Search for the cell housing the specified text and yield its (x, y) center coordinate. 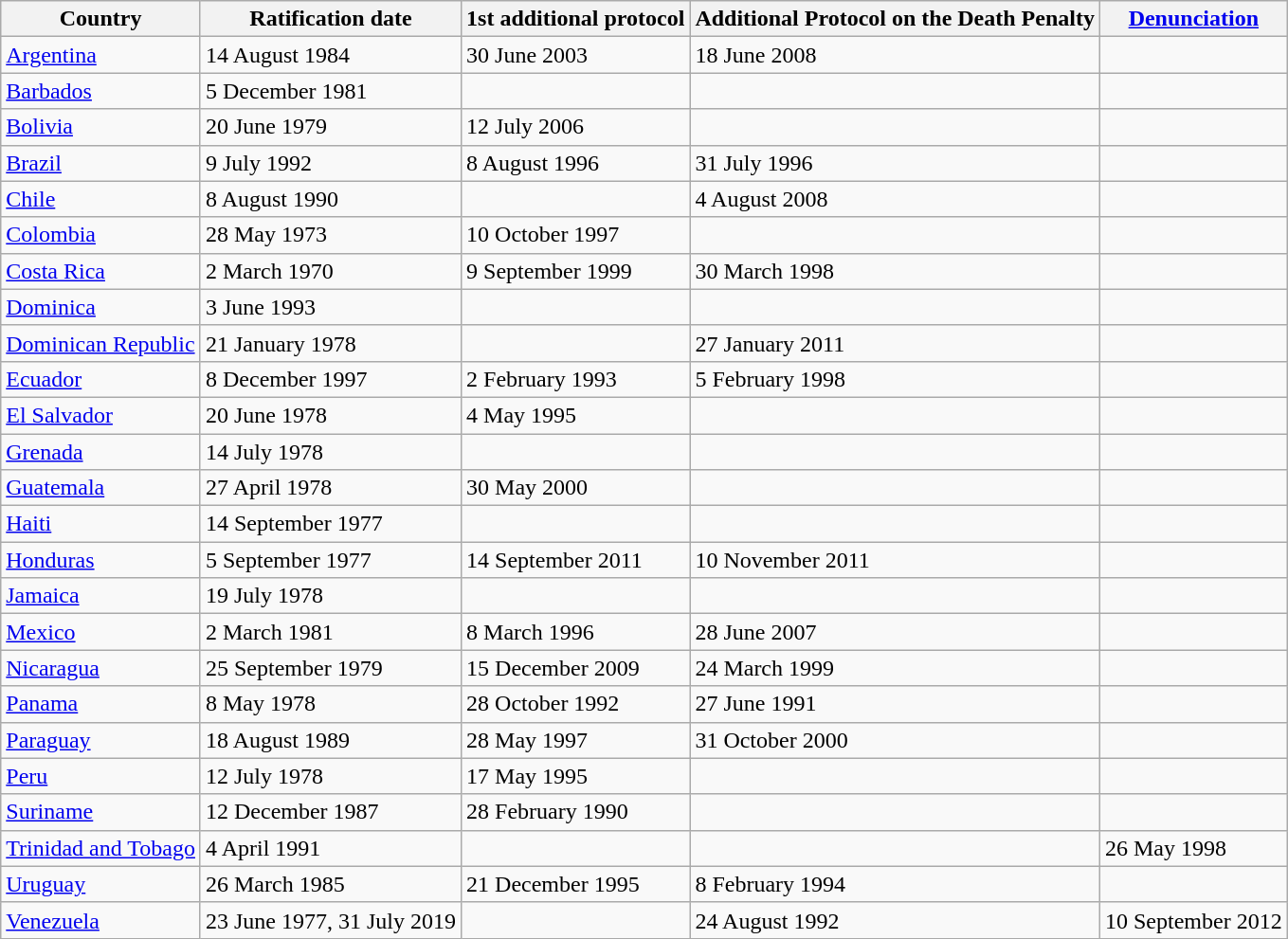
8 February 1994 (895, 884)
8 May 1978 (330, 704)
12 July 1978 (330, 776)
Denunciation (1193, 19)
Ratification date (330, 19)
19 July 1978 (330, 596)
Bolivia (100, 127)
5 December 1981 (330, 91)
12 July 2006 (576, 127)
2 March 1970 (330, 271)
Suriname (100, 812)
Nicaragua (100, 668)
30 March 1998 (895, 271)
23 June 1977, 31 July 2019 (330, 920)
8 December 1997 (330, 379)
26 March 1985 (330, 884)
Country (100, 19)
31 October 2000 (895, 740)
Paraguay (100, 740)
26 May 1998 (1193, 848)
Costa Rica (100, 271)
14 September 1977 (330, 524)
14 August 1984 (330, 55)
Venezuela (100, 920)
20 June 1979 (330, 127)
31 July 1996 (895, 163)
2 February 1993 (576, 379)
28 May 1997 (576, 740)
Barbados (100, 91)
10 November 2011 (895, 560)
28 June 2007 (895, 632)
18 August 1989 (330, 740)
30 June 2003 (576, 55)
24 March 1999 (895, 668)
Dominica (100, 307)
4 April 1991 (330, 848)
El Salvador (100, 415)
17 May 1995 (576, 776)
4 May 1995 (576, 415)
28 October 1992 (576, 704)
Trinidad and Tobago (100, 848)
Additional Protocol on the Death Penalty (895, 19)
Argentina (100, 55)
5 September 1977 (330, 560)
Grenada (100, 452)
9 July 1992 (330, 163)
9 September 1999 (576, 271)
Panama (100, 704)
Jamaica (100, 596)
Guatemala (100, 488)
14 September 2011 (576, 560)
28 February 1990 (576, 812)
Chile (100, 199)
Uruguay (100, 884)
10 October 1997 (576, 235)
30 May 2000 (576, 488)
14 July 1978 (330, 452)
21 December 1995 (576, 884)
Brazil (100, 163)
15 December 2009 (576, 668)
Honduras (100, 560)
3 June 1993 (330, 307)
21 January 1978 (330, 343)
Haiti (100, 524)
8 March 1996 (576, 632)
27 April 1978 (330, 488)
20 June 1978 (330, 415)
Dominican Republic (100, 343)
10 September 2012 (1193, 920)
24 August 1992 (895, 920)
8 August 1996 (576, 163)
Colombia (100, 235)
5 February 1998 (895, 379)
1st additional protocol (576, 19)
Ecuador (100, 379)
18 June 2008 (895, 55)
27 June 1991 (895, 704)
28 May 1973 (330, 235)
2 March 1981 (330, 632)
4 August 2008 (895, 199)
27 January 2011 (895, 343)
12 December 1987 (330, 812)
Peru (100, 776)
8 August 1990 (330, 199)
Mexico (100, 632)
25 September 1979 (330, 668)
